Search for the cell housing the specified text and yield its [x, y] center coordinate. 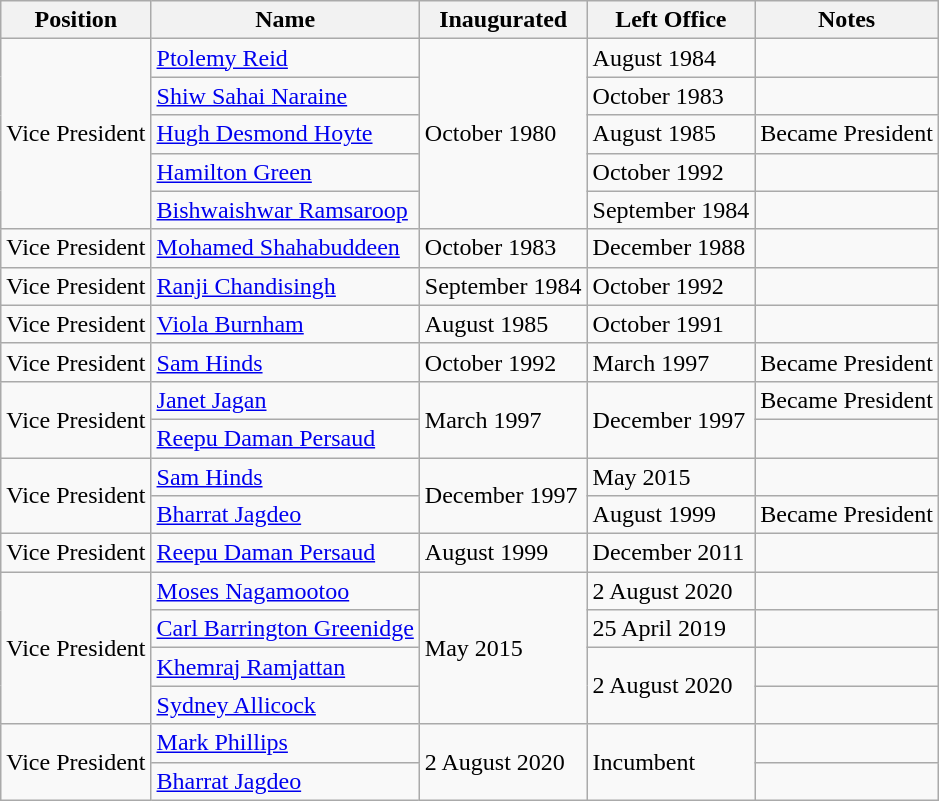
Mohamed Shahabuddeen [285, 248]
Hamilton Green [285, 172]
Ranji Chandisingh [285, 286]
Viola Burnham [285, 324]
October 1991 [671, 324]
Mark Phillips [285, 743]
Notes [847, 20]
Bishwaishwar Ramsaroop [285, 210]
Position [76, 20]
Inaugurated [503, 20]
Hugh Desmond Hoyte [285, 134]
Incumbent [671, 762]
August 1984 [671, 58]
Moses Nagamootoo [285, 591]
Ptolemy Reid [285, 58]
25 April 2019 [671, 629]
October 1980 [503, 134]
Carl Barrington Greenidge [285, 629]
Left Office [671, 20]
December 1988 [671, 248]
Name [285, 20]
December 2011 [671, 553]
Sydney Allicock [285, 705]
Khemraj Ramjattan [285, 667]
Shiw Sahai Naraine [285, 96]
Janet Jagan [285, 400]
